Provide the [x, y] coordinate of the cell's center where the given text is located.  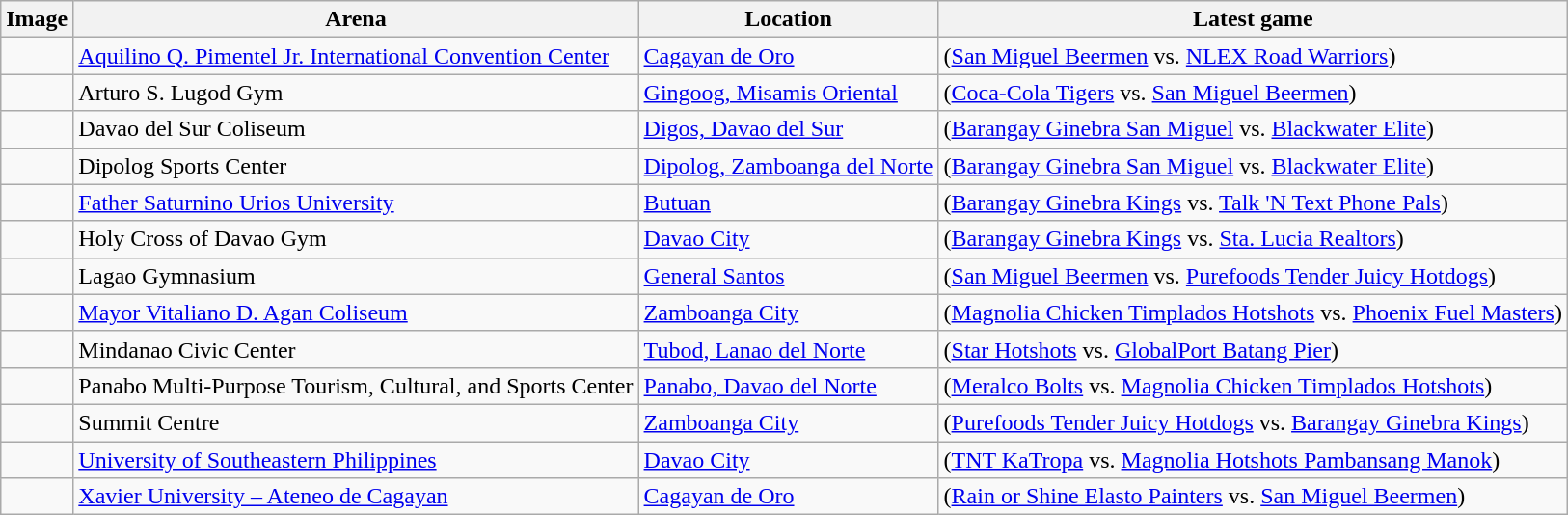
Holy Cross of Davao Gym [356, 239]
Lagao Gymnasium [356, 276]
Arena [356, 19]
(Magnolia Chicken Timplados Hotshots vs. Phoenix Fuel Masters) [1253, 312]
Location [789, 19]
Davao del Sur Coliseum [356, 129]
(Rain or Shine Elasto Painters vs. San Miguel Beermen) [1253, 497]
Panabo, Davao del Norte [789, 386]
(San Miguel Beermen vs. Purefoods Tender Juicy Hotdogs) [1253, 276]
University of Southeastern Philippines [356, 460]
General Santos [789, 276]
(Coca-Cola Tigers vs. San Miguel Beermen) [1253, 93]
Arturo S. Lugod Gym [356, 93]
(Barangay Ginebra Kings vs. Sta. Lucia Realtors) [1253, 239]
(TNT KaTropa vs. Magnolia Hotshots Pambansang Manok) [1253, 460]
Father Saturnino Urios University [356, 203]
(Star Hotshots vs. GlobalPort Batang Pier) [1253, 349]
Dipolog, Zamboanga del Norte [789, 166]
Xavier University – Ateneo de Cagayan [356, 497]
Panabo Multi-Purpose Tourism, Cultural, and Sports Center [356, 386]
Image [37, 19]
Latest game [1253, 19]
Summit Centre [356, 422]
Mayor Vitaliano D. Agan Coliseum [356, 312]
(Meralco Bolts vs. Magnolia Chicken Timplados Hotshots) [1253, 386]
Butuan [789, 203]
Dipolog Sports Center [356, 166]
(Barangay Ginebra Kings vs. Talk 'N Text Phone Pals) [1253, 203]
Gingoog, Misamis Oriental [789, 93]
Digos, Davao del Sur [789, 129]
Aquilino Q. Pimentel Jr. International Convention Center [356, 56]
Mindanao Civic Center [356, 349]
(San Miguel Beermen vs. NLEX Road Warriors) [1253, 56]
(Purefoods Tender Juicy Hotdogs vs. Barangay Ginebra Kings) [1253, 422]
Tubod, Lanao del Norte [789, 349]
